Search for the cell housing the specified text and yield its (x, y) center coordinate. 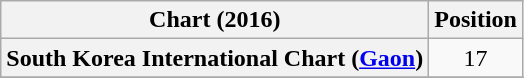
17 (476, 58)
Chart (2016) (215, 20)
South Korea International Chart (Gaon) (215, 58)
Position (476, 20)
